Return the [x, y] coordinate for the center point of the cell that contains the specified text.  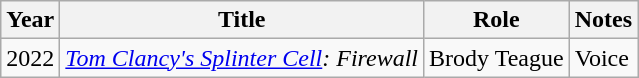
Year [30, 20]
Notes [603, 20]
Role [497, 20]
2022 [30, 58]
Brody Teague [497, 58]
Voice [603, 58]
Tom Clancy's Splinter Cell: Firewall [242, 58]
Title [242, 20]
